Search for the cell housing the specified text and yield its (X, Y) center coordinate. 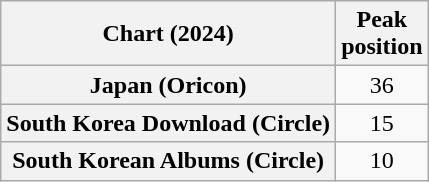
Chart (2024) (168, 34)
South Korea Download (Circle) (168, 123)
15 (382, 123)
Peakposition (382, 34)
36 (382, 85)
South Korean Albums (Circle) (168, 161)
Japan (Oricon) (168, 85)
10 (382, 161)
